Return the [X, Y] coordinate for the center point of the cell that contains the specified text.  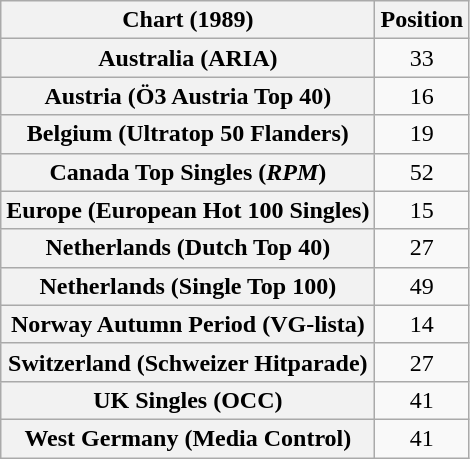
52 [422, 172]
West Germany (Media Control) [188, 438]
Chart (1989) [188, 20]
Europe (European Hot 100 Singles) [188, 210]
15 [422, 210]
Position [422, 20]
49 [422, 286]
Canada Top Singles (RPM) [188, 172]
UK Singles (OCC) [188, 400]
33 [422, 58]
Netherlands (Single Top 100) [188, 286]
Austria (Ö3 Austria Top 40) [188, 96]
Netherlands (Dutch Top 40) [188, 248]
Belgium (Ultratop 50 Flanders) [188, 134]
Switzerland (Schweizer Hitparade) [188, 362]
14 [422, 324]
19 [422, 134]
Australia (ARIA) [188, 58]
16 [422, 96]
Norway Autumn Period (VG-lista) [188, 324]
